Find where the given text appears and provide that cell's center as (X, Y) coordinate. 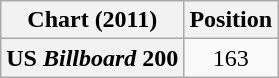
163 (231, 58)
Position (231, 20)
US Billboard 200 (92, 58)
Chart (2011) (92, 20)
